Identify which cell holds the provided text, then report its (x, y) central coordinate. 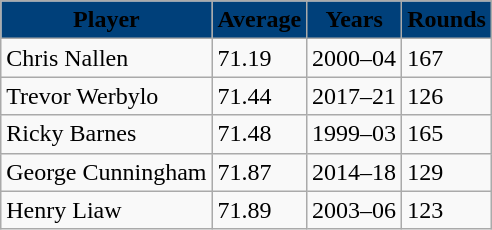
2003–06 (354, 210)
George Cunningham (106, 172)
Henry Liaw (106, 210)
126 (447, 96)
123 (447, 210)
Trevor Werbylo (106, 96)
165 (447, 134)
129 (447, 172)
2000–04 (354, 58)
71.19 (260, 58)
167 (447, 58)
2017–21 (354, 96)
1999–03 (354, 134)
2014–18 (354, 172)
71.44 (260, 96)
Average (260, 20)
Chris Nallen (106, 58)
71.87 (260, 172)
71.89 (260, 210)
71.48 (260, 134)
Rounds (447, 20)
Ricky Barnes (106, 134)
Player (106, 20)
Years (354, 20)
